Detect which cell encompasses the target text, then output its [X, Y] center coordinate. 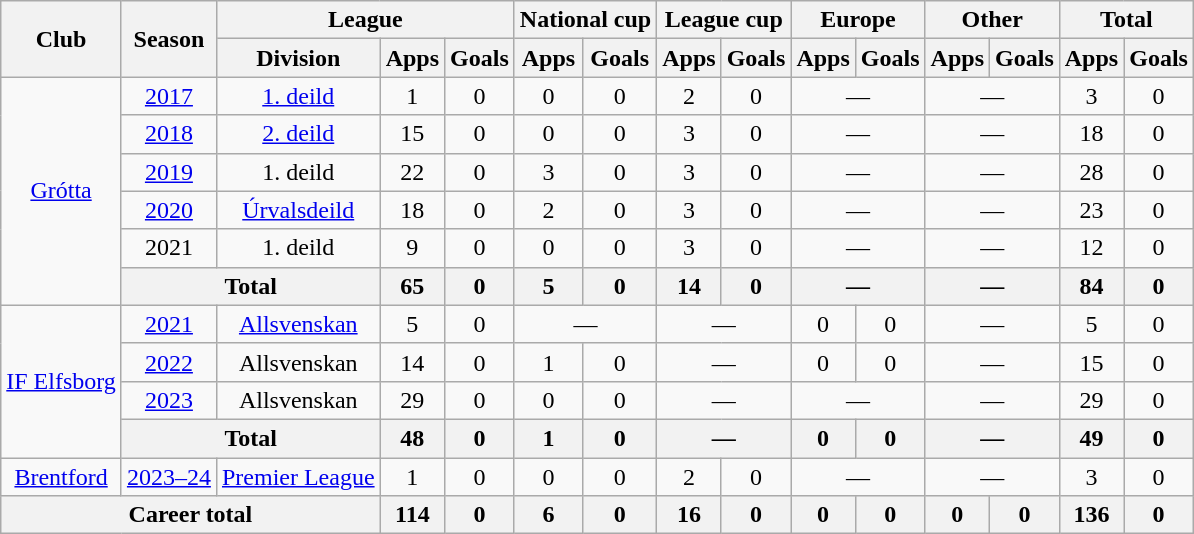
22 [412, 172]
Other [992, 20]
48 [412, 438]
Premier League [298, 477]
12 [1091, 248]
6 [548, 515]
2023–24 [168, 477]
136 [1091, 515]
Club [62, 39]
2022 [168, 362]
16 [689, 515]
Division [298, 58]
National cup [585, 20]
49 [1091, 438]
Europe [858, 20]
2023 [168, 400]
9 [412, 248]
League cup [724, 20]
23 [1091, 210]
Úrvalsdeild [298, 210]
2018 [168, 134]
28 [1091, 172]
114 [412, 515]
2. deild [298, 134]
2019 [168, 172]
Brentford [62, 477]
Season [168, 39]
League [365, 20]
2020 [168, 210]
Career total [190, 515]
84 [1091, 286]
Grótta [62, 191]
IF Elfsborg [62, 381]
65 [412, 286]
2017 [168, 96]
